Find where the given text appears and provide that cell's center as (x, y) coordinate. 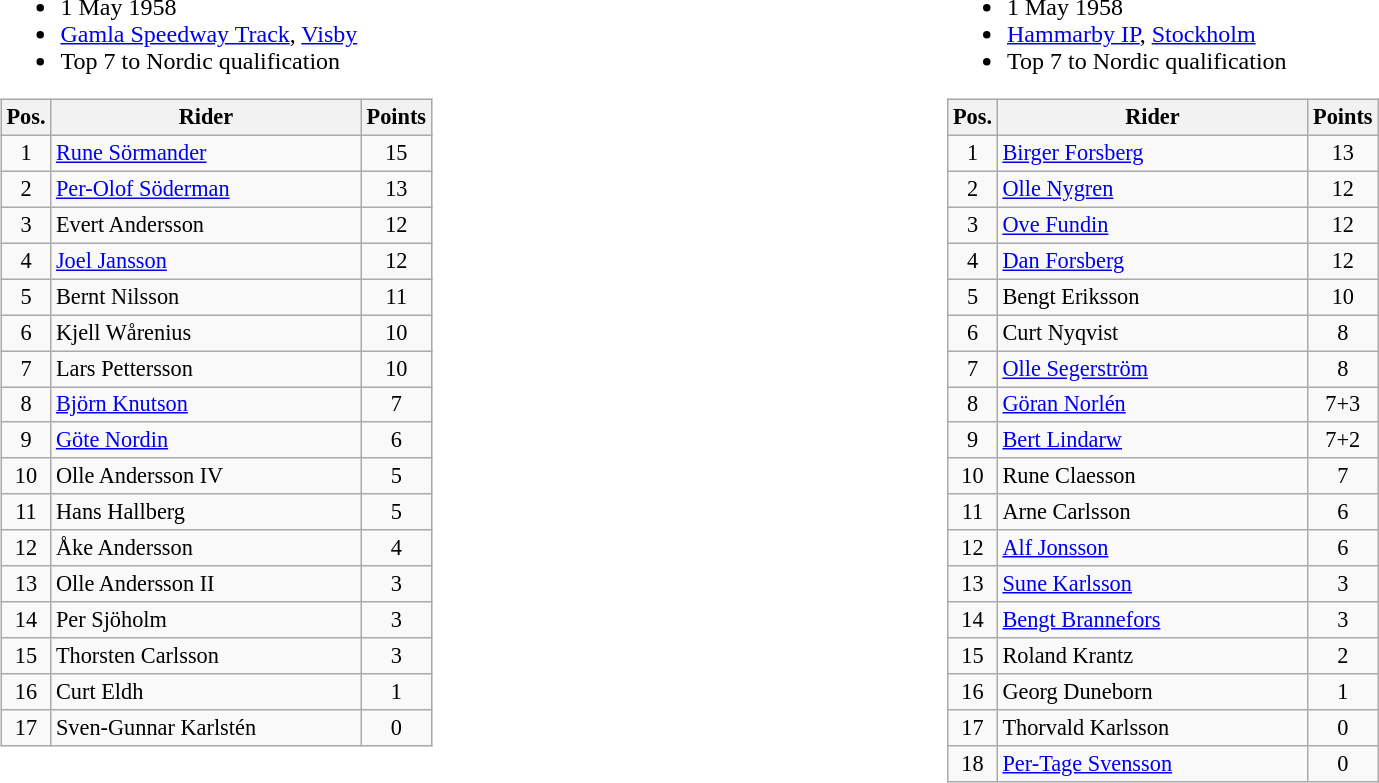
Thorsten Carlsson (206, 656)
Alf Jonsson (1152, 548)
18 (972, 764)
Hans Hallberg (206, 512)
Sune Karlsson (1152, 584)
Evert Andersson (206, 225)
Curt Nyqvist (1152, 333)
Bernt Nilsson (206, 297)
Göran Norlén (1152, 404)
Thorvald Karlsson (1152, 728)
Georg Duneborn (1152, 692)
Curt Eldh (206, 692)
Dan Forsberg (1152, 261)
Olle Segerström (1152, 369)
Olle Andersson II (206, 584)
Åke Andersson (206, 548)
Rune Claesson (1152, 476)
Roland Krantz (1152, 656)
Bengt Brannefors (1152, 620)
Björn Knutson (206, 404)
Per Sjöholm (206, 620)
Olle Nygren (1152, 189)
Per-Tage Svensson (1152, 764)
7+3 (1343, 404)
Kjell Wårenius (206, 333)
Göte Nordin (206, 440)
Olle Andersson IV (206, 476)
Per-Olof Söderman (206, 189)
Lars Pettersson (206, 369)
Joel Jansson (206, 261)
Ove Fundin (1152, 225)
7+2 (1343, 440)
Bengt Eriksson (1152, 297)
Sven-Gunnar Karlstén (206, 728)
Bert Lindarw (1152, 440)
Rune Sörmander (206, 153)
Arne Carlsson (1152, 512)
Birger Forsberg (1152, 153)
